Search for the cell housing the specified text and yield its (X, Y) center coordinate. 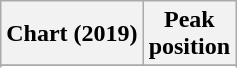
Chart (2019) (72, 34)
Peakposition (189, 34)
